Output the (X, Y) coordinate of the center of the cell containing the given text.  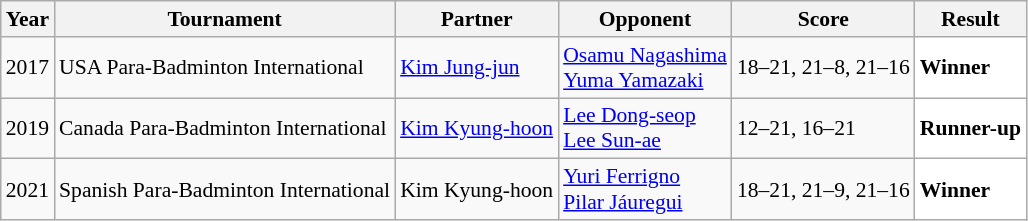
USA Para-Badminton International (224, 68)
Tournament (224, 19)
Canada Para-Badminton International (224, 128)
Yuri Ferrigno Pilar Jáuregui (645, 190)
18–21, 21–9, 21–16 (824, 190)
18–21, 21–8, 21–16 (824, 68)
Runner-up (970, 128)
2019 (28, 128)
12–21, 16–21 (824, 128)
Spanish Para-Badminton International (224, 190)
Year (28, 19)
Result (970, 19)
Kim Jung-jun (476, 68)
Score (824, 19)
Osamu Nagashima Yuma Yamazaki (645, 68)
2021 (28, 190)
Opponent (645, 19)
Partner (476, 19)
2017 (28, 68)
Lee Dong-seop Lee Sun-ae (645, 128)
